Determine the [x, y] coordinate at the center of the cell enclosing the given text.  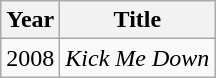
Kick Me Down [138, 58]
Title [138, 20]
Year [30, 20]
2008 [30, 58]
